Pinpoint the cell where the given text exists, returning its (X, Y) midpoint coordinate. 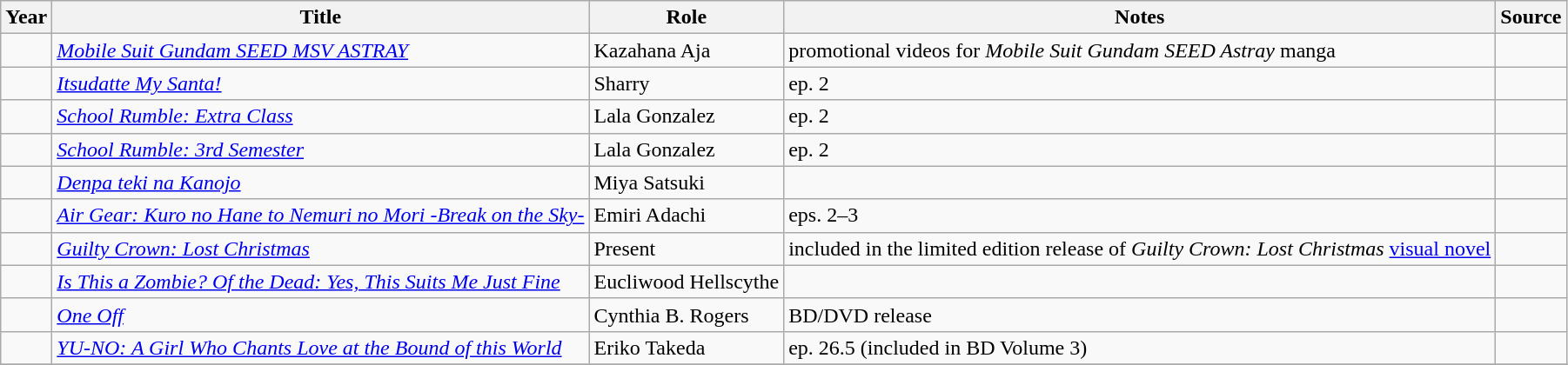
promotional videos for Mobile Suit Gundam SEED Astray manga (1140, 50)
Role (687, 17)
eps. 2–3 (1140, 216)
YU-NO: A Girl Who Chants Love at the Bound of this World (320, 348)
ep. 26.5 (included in BD Volume 3) (1140, 348)
Notes (1140, 17)
Source (1531, 17)
Miya Satsuki (687, 182)
included in the limited edition release of Guilty Crown: Lost Christmas visual novel (1140, 249)
Eucliwood Hellscythe (687, 282)
Is This a Zombie? Of the Dead: Yes, This Suits Me Just Fine (320, 282)
Title (320, 17)
School Rumble: Extra Class (320, 116)
Present (687, 249)
Itsudatte My Santa! (320, 83)
Year (26, 17)
Emiri Adachi (687, 216)
Kazahana Aja (687, 50)
Eriko Takeda (687, 348)
Cynthia B. Rogers (687, 315)
Air Gear: Kuro no Hane to Nemuri no Mori -Break on the Sky- (320, 216)
Sharry (687, 83)
BD/DVD release (1140, 315)
Mobile Suit Gundam SEED MSV ASTRAY (320, 50)
Denpa teki na Kanojo (320, 182)
School Rumble: 3rd Semester (320, 149)
Guilty Crown: Lost Christmas (320, 249)
One Off (320, 315)
